Detect which cell encompasses the target text, then output its (X, Y) center coordinate. 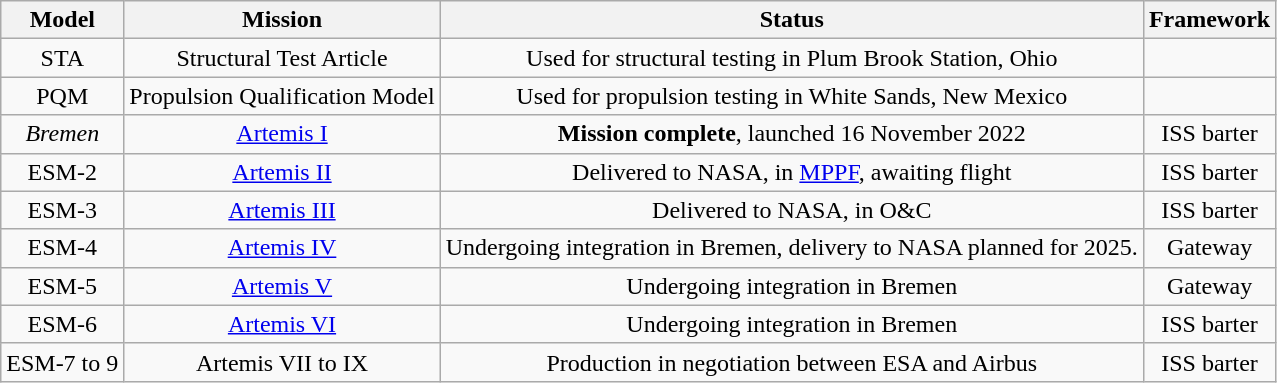
Artemis VII to IX (282, 362)
Mission (282, 20)
Model (62, 20)
Used for propulsion testing in White Sands, New Mexico (792, 96)
Artemis II (282, 172)
ESM-7 to 9 (62, 362)
ESM-6 (62, 324)
Mission complete, launched 16 November 2022 (792, 134)
ESM-2 (62, 172)
Artemis IV (282, 248)
PQM (62, 96)
Propulsion Qualification Model (282, 96)
Artemis VI (282, 324)
Artemis I (282, 134)
Structural Test Article (282, 58)
Delivered to NASA, in O&C (792, 210)
Used for structural testing in Plum Brook Station, Ohio (792, 58)
Status (792, 20)
Framework (1209, 20)
Artemis V (282, 286)
ESM-3 (62, 210)
Production in negotiation between ESA and Airbus (792, 362)
ESM-5 (62, 286)
ESM-4 (62, 248)
Bremen (62, 134)
Artemis III (282, 210)
Delivered to NASA, in MPPF, awaiting flight (792, 172)
Undergoing integration in Bremen, delivery to NASA planned for 2025. (792, 248)
STA (62, 58)
